Return [x, y] of the center of cell containing provided text 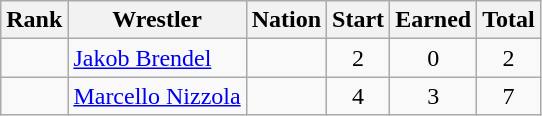
Total [509, 20]
4 [358, 96]
Nation [286, 20]
0 [434, 58]
3 [434, 96]
Start [358, 20]
Jakob Brendel [157, 58]
Rank [34, 20]
Wrestler [157, 20]
7 [509, 96]
Marcello Nizzola [157, 96]
Earned [434, 20]
